Extract the [X, Y] coordinate from the center of the cell holding the provided text.  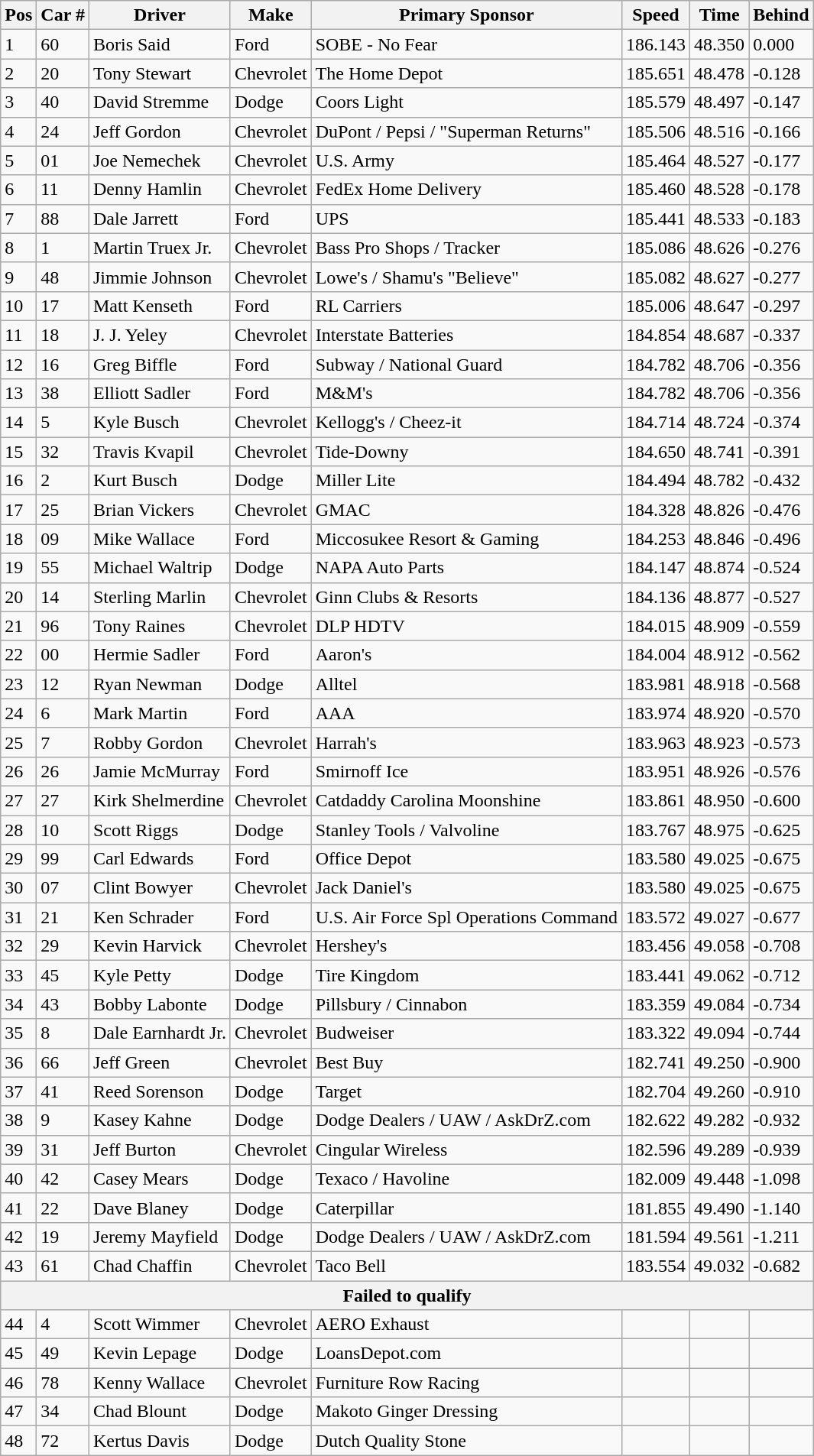
185.006 [656, 306]
Mark Martin [159, 713]
Joe Nemechek [159, 161]
-0.559 [781, 626]
49.490 [720, 1208]
AERO Exhaust [466, 1325]
M&M's [466, 394]
182.009 [656, 1179]
Budweiser [466, 1033]
Kertus Davis [159, 1441]
186.143 [656, 44]
-0.277 [781, 277]
Coors Light [466, 102]
09 [63, 539]
01 [63, 161]
Martin Truex Jr. [159, 248]
49.094 [720, 1033]
Kellogg's / Cheez-it [466, 423]
183.951 [656, 771]
Caterpillar [466, 1208]
-0.128 [781, 73]
Makoto Ginger Dressing [466, 1412]
Robby Gordon [159, 742]
184.147 [656, 568]
Smirnoff Ice [466, 771]
185.464 [656, 161]
-0.568 [781, 684]
UPS [466, 219]
Interstate Batteries [466, 335]
-1.211 [781, 1237]
-0.939 [781, 1150]
Chad Chaffin [159, 1266]
Chad Blount [159, 1412]
46 [18, 1383]
182.622 [656, 1120]
-0.708 [781, 946]
-0.625 [781, 829]
Boris Said [159, 44]
GMAC [466, 510]
Dutch Quality Stone [466, 1441]
183.554 [656, 1266]
88 [63, 219]
Casey Mears [159, 1179]
Car # [63, 15]
Brian Vickers [159, 510]
The Home Depot [466, 73]
184.494 [656, 481]
184.854 [656, 335]
48.950 [720, 800]
-0.682 [781, 1266]
Reed Sorenson [159, 1091]
-0.524 [781, 568]
182.596 [656, 1150]
-0.900 [781, 1062]
49.084 [720, 1004]
FedEx Home Delivery [466, 190]
Speed [656, 15]
David Stremme [159, 102]
Jack Daniel's [466, 888]
48.724 [720, 423]
Harrah's [466, 742]
48.516 [720, 131]
Kevin Lepage [159, 1354]
183.456 [656, 946]
36 [18, 1062]
49.062 [720, 975]
183.572 [656, 917]
23 [18, 684]
49.289 [720, 1150]
Kirk Shelmerdine [159, 800]
-0.562 [781, 655]
Kenny Wallace [159, 1383]
Dale Jarrett [159, 219]
183.359 [656, 1004]
Kevin Harvick [159, 946]
-0.432 [781, 481]
Matt Kenseth [159, 306]
28 [18, 829]
48.527 [720, 161]
185.441 [656, 219]
Jeremy Mayfield [159, 1237]
-0.166 [781, 131]
48.918 [720, 684]
49.260 [720, 1091]
-0.276 [781, 248]
181.594 [656, 1237]
-0.576 [781, 771]
184.253 [656, 539]
-0.570 [781, 713]
183.981 [656, 684]
Aaron's [466, 655]
78 [63, 1383]
185.579 [656, 102]
183.963 [656, 742]
Hershey's [466, 946]
Miccosukee Resort & Gaming [466, 539]
Jimmie Johnson [159, 277]
185.086 [656, 248]
Dale Earnhardt Jr. [159, 1033]
U.S. Air Force Spl Operations Command [466, 917]
Denny Hamlin [159, 190]
Office Depot [466, 859]
48.926 [720, 771]
183.322 [656, 1033]
-0.147 [781, 102]
3 [18, 102]
Miller Lite [466, 481]
49.027 [720, 917]
Make [271, 15]
Primary Sponsor [466, 15]
-0.178 [781, 190]
Cingular Wireless [466, 1150]
48.782 [720, 481]
184.136 [656, 597]
184.650 [656, 452]
184.714 [656, 423]
Bass Pro Shops / Tracker [466, 248]
DuPont / Pepsi / "Superman Returns" [466, 131]
183.441 [656, 975]
LoansDepot.com [466, 1354]
Kyle Petty [159, 975]
47 [18, 1412]
185.082 [656, 277]
Greg Biffle [159, 365]
183.974 [656, 713]
33 [18, 975]
Jeff Burton [159, 1150]
SOBE - No Fear [466, 44]
30 [18, 888]
Furniture Row Racing [466, 1383]
99 [63, 859]
48.975 [720, 829]
48.846 [720, 539]
48.627 [720, 277]
Behind [781, 15]
-0.527 [781, 597]
AAA [466, 713]
Kyle Busch [159, 423]
-0.337 [781, 335]
Tony Raines [159, 626]
48.741 [720, 452]
49.058 [720, 946]
48.909 [720, 626]
Texaco / Havoline [466, 1179]
49.561 [720, 1237]
49.282 [720, 1120]
00 [63, 655]
48.533 [720, 219]
Jeff Green [159, 1062]
49.032 [720, 1266]
-0.600 [781, 800]
Pillsbury / Cinnabon [466, 1004]
37 [18, 1091]
Michael Waltrip [159, 568]
Target [466, 1091]
Carl Edwards [159, 859]
Jeff Gordon [159, 131]
183.767 [656, 829]
182.741 [656, 1062]
48.923 [720, 742]
181.855 [656, 1208]
185.651 [656, 73]
Tony Stewart [159, 73]
Scott Riggs [159, 829]
Scott Wimmer [159, 1325]
RL Carriers [466, 306]
-0.374 [781, 423]
66 [63, 1062]
0.000 [781, 44]
48.497 [720, 102]
Jamie McMurray [159, 771]
-0.177 [781, 161]
Bobby Labonte [159, 1004]
48.920 [720, 713]
DLP HDTV [466, 626]
Ken Schrader [159, 917]
Alltel [466, 684]
-0.932 [781, 1120]
Elliott Sadler [159, 394]
J. J. Yeley [159, 335]
-0.496 [781, 539]
61 [63, 1266]
185.506 [656, 131]
48.350 [720, 44]
-0.476 [781, 510]
Best Buy [466, 1062]
Time [720, 15]
Tide-Downy [466, 452]
49.448 [720, 1179]
15 [18, 452]
48.912 [720, 655]
Catdaddy Carolina Moonshine [466, 800]
Pos [18, 15]
185.460 [656, 190]
49.250 [720, 1062]
Dave Blaney [159, 1208]
183.861 [656, 800]
-0.734 [781, 1004]
Kurt Busch [159, 481]
48.478 [720, 73]
-0.712 [781, 975]
44 [18, 1325]
184.015 [656, 626]
-0.677 [781, 917]
39 [18, 1150]
Sterling Marlin [159, 597]
48.647 [720, 306]
48.874 [720, 568]
07 [63, 888]
-0.744 [781, 1033]
NAPA Auto Parts [466, 568]
Clint Bowyer [159, 888]
60 [63, 44]
Stanley Tools / Valvoline [466, 829]
72 [63, 1441]
13 [18, 394]
-0.183 [781, 219]
Subway / National Guard [466, 365]
Lowe's / Shamu's "Believe" [466, 277]
48.626 [720, 248]
Ryan Newman [159, 684]
-0.573 [781, 742]
184.004 [656, 655]
-0.391 [781, 452]
U.S. Army [466, 161]
Mike Wallace [159, 539]
Ginn Clubs & Resorts [466, 597]
Taco Bell [466, 1266]
Driver [159, 15]
48.528 [720, 190]
Tire Kingdom [466, 975]
Hermie Sadler [159, 655]
182.704 [656, 1091]
Failed to qualify [407, 1295]
-0.910 [781, 1091]
49 [63, 1354]
-1.140 [781, 1208]
55 [63, 568]
96 [63, 626]
35 [18, 1033]
Kasey Kahne [159, 1120]
48.687 [720, 335]
-0.297 [781, 306]
-1.098 [781, 1179]
Travis Kvapil [159, 452]
48.877 [720, 597]
48.826 [720, 510]
184.328 [656, 510]
